Identify which cell holds the provided text, then report its (x, y) central coordinate. 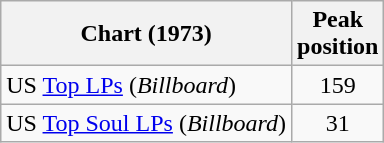
Peakposition (338, 34)
US Top LPs (Billboard) (146, 85)
159 (338, 85)
US Top Soul LPs (Billboard) (146, 123)
31 (338, 123)
Chart (1973) (146, 34)
